Scan for the cell matching the given text and deliver its (X, Y) coordinate at center. 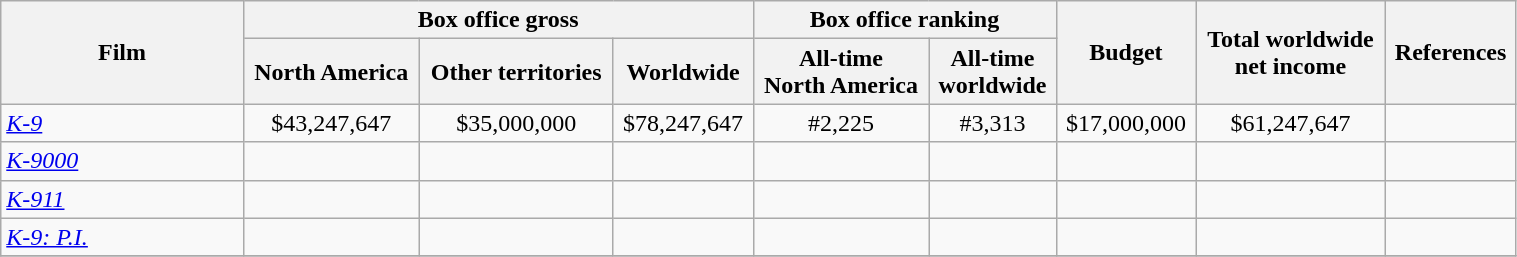
Other territories (516, 72)
Film (122, 52)
#3,313 (992, 123)
K-9 (122, 123)
All-time North America (841, 72)
Worldwide (683, 72)
$61,247,647 (1290, 123)
K-9000 (122, 161)
Box office gross (498, 20)
$17,000,000 (1126, 123)
$78,247,647 (683, 123)
Total worldwide net income (1290, 52)
$35,000,000 (516, 123)
$43,247,647 (331, 123)
References (1450, 52)
Budget (1126, 52)
K-911 (122, 199)
North America (331, 72)
All-time worldwide (992, 72)
#2,225 (841, 123)
Box office ranking (904, 20)
K-9: P.I. (122, 237)
